Locate the cell with the specified text and output its (X, Y) center coordinate. 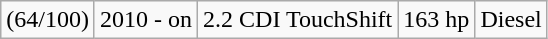
163 hp (436, 20)
Diesel (511, 20)
(64/100) (48, 20)
2.2 CDI TouchShift (298, 20)
2010 - on (146, 20)
